Identify which cell holds the provided text, then report its (x, y) central coordinate. 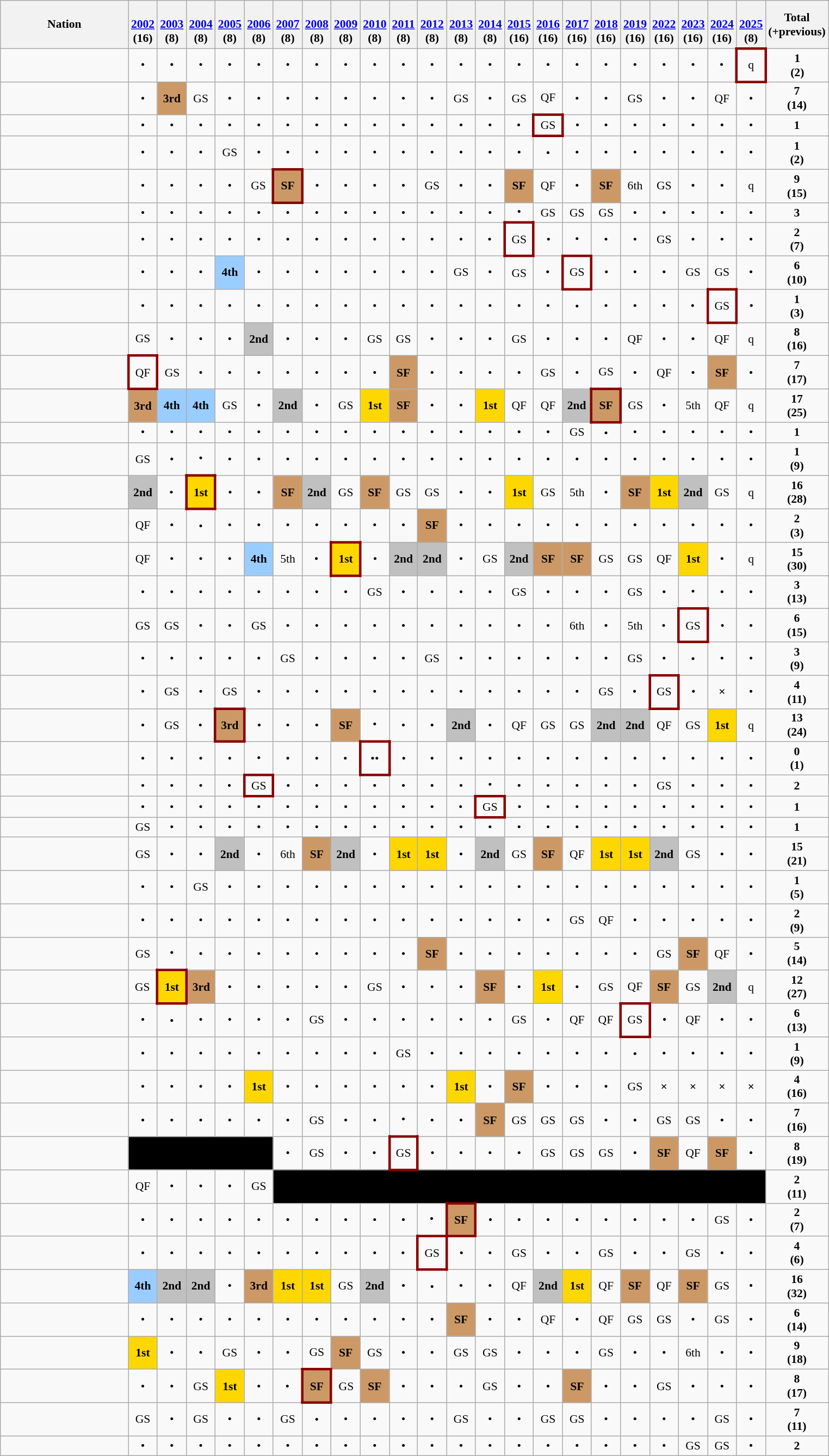
2007(8) (287, 24)
3(9) (797, 658)
4(16) (797, 1087)
2022(16) (664, 24)
Nation (64, 24)
2004(8) (200, 24)
2015(16) (519, 24)
2006(8) (259, 24)
Total(+previous) (797, 24)
2010(8) (374, 24)
2019(16) (635, 24)
2011(8) (404, 24)
2(9) (797, 921)
6(14) (797, 1320)
8(19) (797, 1153)
7(17) (797, 372)
17(25) (797, 406)
2005(8) (230, 24)
2024(16) (722, 24)
2009(8) (346, 24)
0(1) (797, 758)
2012(8) (432, 24)
4(6) (797, 1254)
9(18) (797, 1353)
2017(16) (577, 24)
•• (374, 758)
2003(8) (172, 24)
2013(8) (461, 24)
9(15) (797, 186)
7(16) (797, 1120)
2014(8) (490, 24)
16(32) (797, 1286)
16(28) (797, 493)
8(17) (797, 1386)
8(16) (797, 340)
4(11) (797, 692)
7(11) (797, 1419)
2016(16) (548, 24)
2008(8) (317, 24)
15(30) (797, 559)
5(14) (797, 953)
6(15) (797, 626)
2(11) (797, 1186)
3 (797, 212)
2002(16) (143, 24)
13(24) (797, 725)
2018(16) (606, 24)
3(13) (797, 592)
12(27) (797, 987)
15(21) (797, 854)
6(10) (797, 273)
7(14) (797, 98)
2025(8) (751, 24)
2(3) (797, 526)
1(3) (797, 306)
6(13) (797, 1021)
2023(16) (693, 24)
1(5) (797, 887)
